Identify which cell holds the provided text, then report its [X, Y] central coordinate. 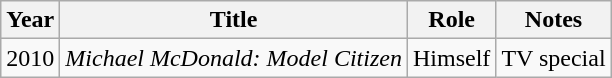
Title [234, 20]
Notes [554, 20]
Year [30, 20]
Michael McDonald: Model Citizen [234, 58]
Himself [451, 58]
Role [451, 20]
TV special [554, 58]
2010 [30, 58]
